Identify which cell holds the provided text, then report its [x, y] central coordinate. 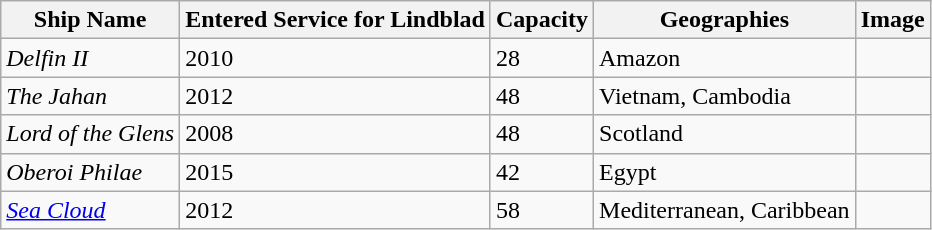
Vietnam, Cambodia [725, 96]
2010 [336, 58]
Capacity [542, 20]
Ship Name [90, 20]
Amazon [725, 58]
Mediterranean, Caribbean [725, 210]
28 [542, 58]
42 [542, 172]
58 [542, 210]
2015 [336, 172]
Delfin II [90, 58]
Entered Service for Lindblad [336, 20]
Scotland [725, 134]
Egypt [725, 172]
Sea Cloud [90, 210]
The Jahan [90, 96]
2008 [336, 134]
Oberoi Philae [90, 172]
Image [892, 20]
Geographies [725, 20]
Lord of the Glens [90, 134]
